From the cell containing the given text, extract its center point as [x, y] coordinate. 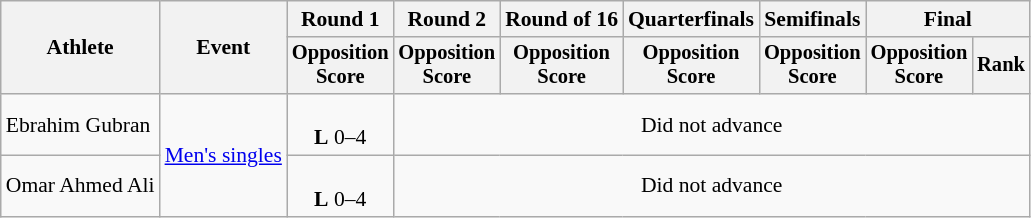
Event [224, 48]
Final [948, 19]
Men's singles [224, 155]
Round of 16 [562, 19]
Omar Ahmed Ali [80, 186]
Athlete [80, 48]
Rank [1001, 66]
Quarterfinals [691, 19]
Ebrahim Gubran [80, 124]
Semifinals [812, 19]
Round 2 [448, 19]
Round 1 [340, 19]
